Extract the [x, y] coordinate from the center of the cell holding the provided text.  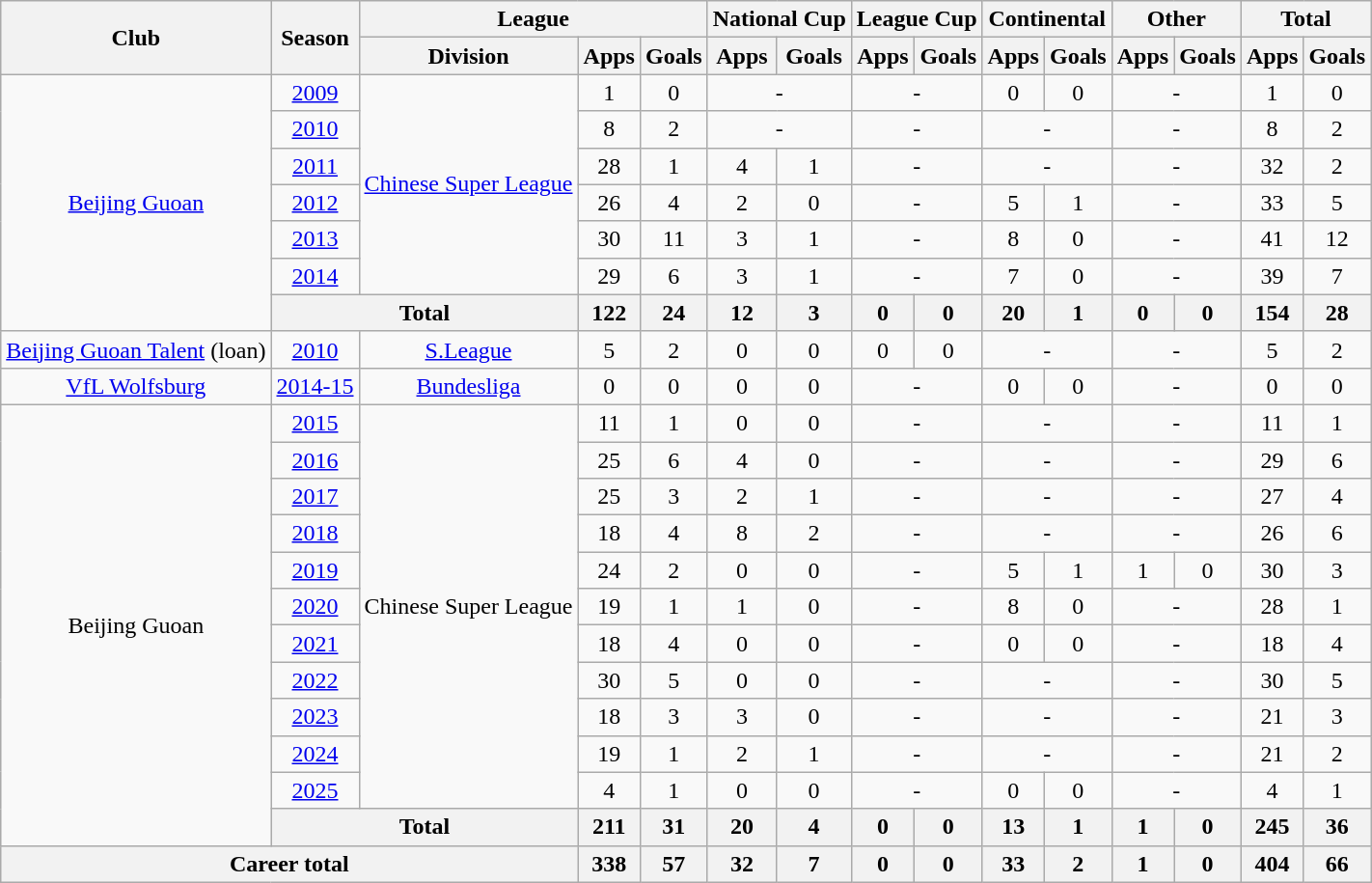
2011 [315, 166]
122 [609, 313]
154 [1272, 313]
Continental [1047, 19]
Career total [289, 864]
211 [609, 827]
27 [1272, 497]
404 [1272, 864]
Other [1176, 19]
Club [136, 38]
VfL Wolfsburg [136, 386]
Beijing Guoan Talent (loan) [136, 349]
2009 [315, 93]
2014-15 [315, 386]
2021 [315, 644]
2024 [315, 754]
Division [469, 56]
National Cup [780, 19]
57 [673, 864]
2012 [315, 203]
338 [609, 864]
66 [1337, 864]
41 [1272, 239]
2017 [315, 497]
13 [1013, 827]
36 [1337, 827]
League Cup [917, 19]
League [533, 19]
2013 [315, 239]
245 [1272, 827]
2015 [315, 423]
2016 [315, 460]
2020 [315, 607]
2019 [315, 570]
2018 [315, 534]
Bundesliga [469, 386]
2022 [315, 680]
31 [673, 827]
Season [315, 38]
2023 [315, 717]
2014 [315, 276]
S.League [469, 349]
2025 [315, 790]
39 [1272, 276]
